Locate the cell with the specified text and output its [X, Y] center coordinate. 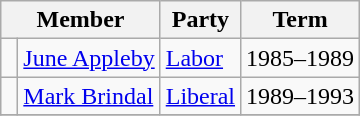
Member [80, 20]
1989–1993 [300, 96]
Mark Brindal [89, 96]
Labor [200, 58]
1985–1989 [300, 58]
Party [200, 20]
June Appleby [89, 58]
Liberal [200, 96]
Term [300, 20]
